Capture the cell that displays the provided text and extract its [x, y] central coordinate. 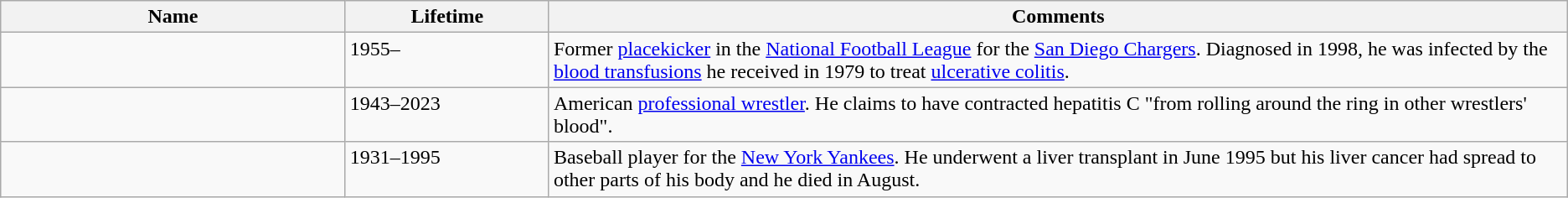
1955– [447, 60]
1931–1995 [447, 169]
American professional wrestler. He claims to have contracted hepatitis C "from rolling around the ring in other wrestlers' blood". [1058, 114]
Lifetime [447, 17]
Name [173, 17]
1943–2023 [447, 114]
Comments [1058, 17]
